Identify which cell holds the provided text, then report its (x, y) central coordinate. 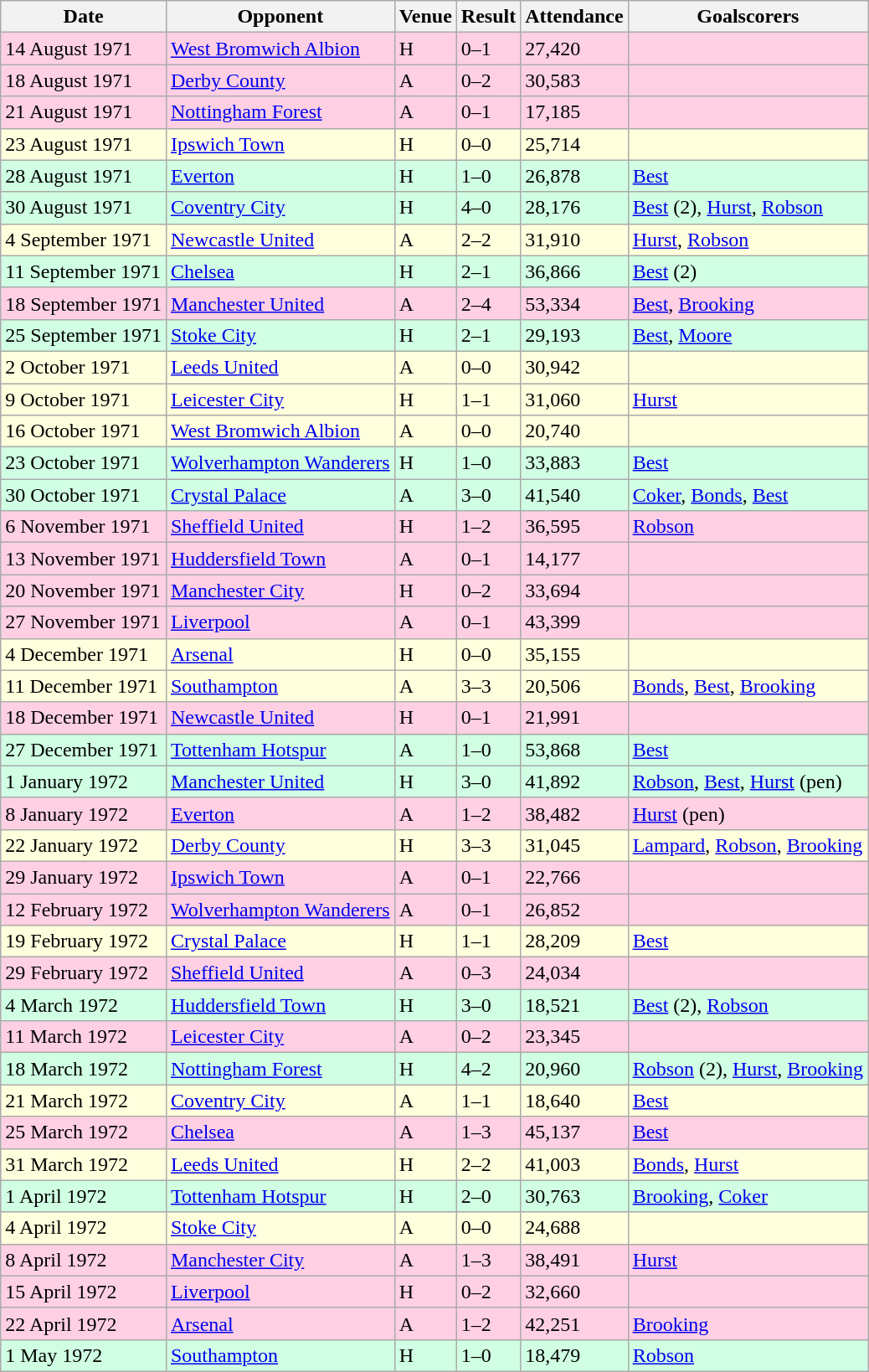
Hurst (pen) (748, 813)
22 April 1972 (84, 1323)
21,991 (574, 718)
2 October 1971 (84, 367)
30,942 (574, 367)
30,583 (574, 80)
36,595 (574, 527)
4 April 1972 (84, 1228)
45,137 (574, 1132)
Robson (2), Hurst, Brooking (748, 1069)
18,640 (574, 1101)
17,185 (574, 112)
18 August 1971 (84, 80)
29 January 1972 (84, 877)
Coker, Bonds, Best (748, 495)
Best (2) (748, 271)
22 January 1972 (84, 845)
31,045 (574, 845)
18,521 (574, 1005)
28,209 (574, 941)
25,714 (574, 144)
18 March 1972 (84, 1069)
32,660 (574, 1292)
Result (488, 17)
42,251 (574, 1323)
20 November 1971 (84, 591)
53,334 (574, 303)
13 November 1971 (84, 559)
20,960 (574, 1069)
Bonds, Best, Brooking (748, 686)
2–4 (488, 303)
30 October 1971 (84, 495)
16 October 1971 (84, 431)
24,034 (574, 973)
Attendance (574, 17)
24,688 (574, 1228)
25 March 1972 (84, 1132)
21 August 1971 (84, 112)
Goalscorers (748, 17)
38,491 (574, 1260)
Best, Brooking (748, 303)
23,345 (574, 1037)
Brooking, Coker (748, 1196)
29 February 1972 (84, 973)
4–2 (488, 1069)
27 December 1971 (84, 750)
23 October 1971 (84, 463)
28,176 (574, 208)
1 May 1972 (84, 1355)
41,003 (574, 1164)
26,852 (574, 909)
25 September 1971 (84, 335)
Best (2), Robson (748, 1005)
4 December 1971 (84, 654)
30 August 1971 (84, 208)
Lampard, Robson, Brooking (748, 845)
29,193 (574, 335)
33,694 (574, 591)
4 September 1971 (84, 240)
0–3 (488, 973)
Best (2), Hurst, Robson (748, 208)
18 September 1971 (84, 303)
19 February 1972 (84, 941)
33,883 (574, 463)
8 April 1972 (84, 1260)
26,878 (574, 176)
31,910 (574, 240)
Opponent (280, 17)
20,740 (574, 431)
Bonds, Hurst (748, 1164)
Date (84, 17)
27 November 1971 (84, 622)
2–0 (488, 1196)
20,506 (574, 686)
12 February 1972 (84, 909)
6 November 1971 (84, 527)
14,177 (574, 559)
43,399 (574, 622)
31,060 (574, 400)
53,868 (574, 750)
Hurst, Robson (748, 240)
18,479 (574, 1355)
Best, Moore (748, 335)
4 March 1972 (84, 1005)
11 September 1971 (84, 271)
1 January 1972 (84, 781)
21 March 1972 (84, 1101)
8 January 1972 (84, 813)
27,420 (574, 49)
35,155 (574, 654)
38,482 (574, 813)
36,866 (574, 271)
23 August 1971 (84, 144)
9 October 1971 (84, 400)
11 December 1971 (84, 686)
Venue (425, 17)
11 March 1972 (84, 1037)
4–0 (488, 208)
1 April 1972 (84, 1196)
31 March 1972 (84, 1164)
15 April 1972 (84, 1292)
Brooking (748, 1323)
22,766 (574, 877)
Robson, Best, Hurst (pen) (748, 781)
41,892 (574, 781)
14 August 1971 (84, 49)
30,763 (574, 1196)
41,540 (574, 495)
18 December 1971 (84, 718)
28 August 1971 (84, 176)
